Scan for the cell matching the given text and deliver its [x, y] coordinate at center. 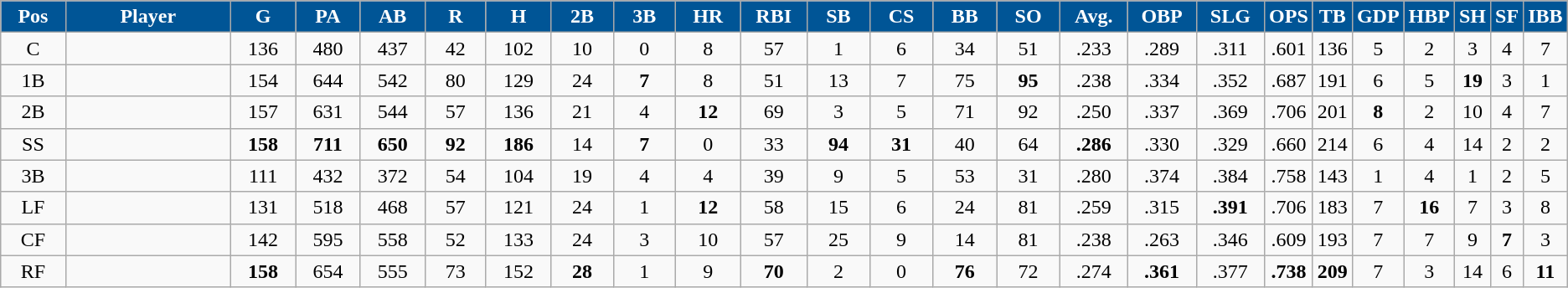
654 [328, 271]
21 [582, 112]
SS [34, 144]
PA [328, 17]
.391 [1230, 208]
39 [774, 176]
558 [392, 239]
73 [456, 271]
.352 [1230, 80]
SB [838, 17]
154 [263, 80]
129 [518, 80]
75 [965, 80]
191 [1332, 80]
CF [34, 239]
RF [34, 271]
76 [965, 271]
15 [838, 208]
33 [774, 144]
AB [392, 17]
595 [328, 239]
183 [1332, 208]
Pos [34, 17]
644 [328, 80]
.334 [1162, 80]
.286 [1094, 144]
.687 [1289, 80]
193 [1332, 239]
CS [901, 17]
.738 [1289, 271]
.374 [1162, 176]
.274 [1094, 271]
69 [774, 112]
.259 [1094, 208]
111 [263, 176]
95 [1029, 80]
.263 [1162, 239]
54 [456, 176]
52 [456, 239]
IBB [1546, 17]
25 [838, 239]
40 [965, 144]
HBP [1429, 17]
518 [328, 208]
.601 [1289, 49]
209 [1332, 271]
42 [456, 49]
186 [518, 144]
70 [774, 271]
468 [392, 208]
16 [1429, 208]
72 [1029, 271]
.280 [1094, 176]
.330 [1162, 144]
SO [1029, 17]
.315 [1162, 208]
711 [328, 144]
.369 [1230, 112]
.346 [1230, 239]
.660 [1289, 144]
.758 [1289, 176]
432 [328, 176]
Player [147, 17]
121 [518, 208]
544 [392, 112]
71 [965, 112]
542 [392, 80]
.361 [1162, 271]
OBP [1162, 17]
133 [518, 239]
11 [1546, 271]
.311 [1230, 49]
RBI [774, 17]
157 [263, 112]
372 [392, 176]
152 [518, 271]
143 [1332, 176]
.384 [1230, 176]
102 [518, 49]
.337 [1162, 112]
SLG [1230, 17]
555 [392, 271]
C [34, 49]
.250 [1094, 112]
28 [582, 271]
.377 [1230, 271]
LF [34, 208]
201 [1332, 112]
34 [965, 49]
80 [456, 80]
BB [965, 17]
94 [838, 144]
.289 [1162, 49]
OPS [1289, 17]
58 [774, 208]
.329 [1230, 144]
1B [34, 80]
13 [838, 80]
H [518, 17]
.233 [1094, 49]
64 [1029, 144]
Avg. [1094, 17]
SF [1508, 17]
650 [392, 144]
.609 [1289, 239]
214 [1332, 144]
480 [328, 49]
131 [263, 208]
437 [392, 49]
142 [263, 239]
53 [965, 176]
104 [518, 176]
R [456, 17]
G [263, 17]
TB [1332, 17]
HR [709, 17]
GDP [1378, 17]
SH [1473, 17]
631 [328, 112]
